Return the [X, Y] coordinate for the center point of the cell that contains the specified text.  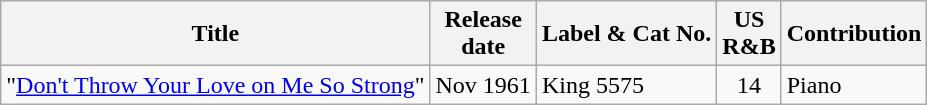
Contribution [854, 34]
14 [749, 85]
USR&B [749, 34]
King 5575 [626, 85]
"Don't Throw Your Love on Me So Strong" [216, 85]
Label & Cat No. [626, 34]
Nov 1961 [483, 85]
Piano [854, 85]
Title [216, 34]
Releasedate [483, 34]
